Detect which cell encompasses the target text, then output its (X, Y) center coordinate. 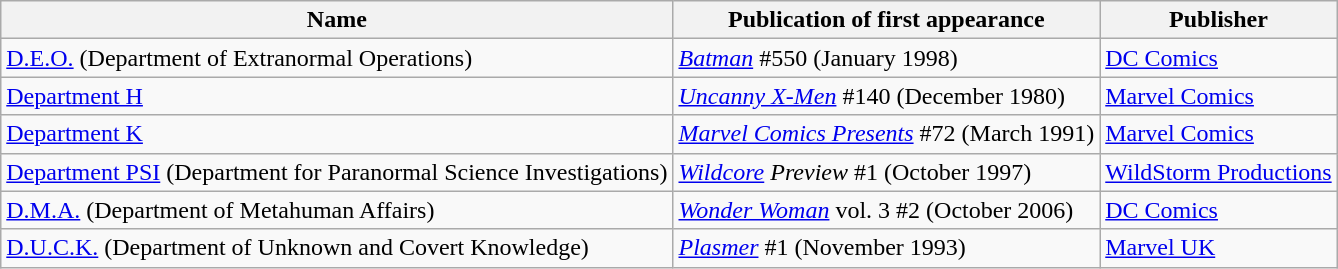
Marvel Comics Presents #72 (March 1991) (886, 134)
D.E.O. (Department of Extranormal Operations) (337, 58)
Department K (337, 134)
Department PSI (Department for Paranormal Science Investigations) (337, 172)
Plasmer #1 (November 1993) (886, 248)
Name (337, 20)
D.M.A. (Department of Metahuman Affairs) (337, 210)
Wildcore Preview #1 (October 1997) (886, 172)
D.U.C.K. (Department of Unknown and Covert Knowledge) (337, 248)
Publication of first appearance (886, 20)
Batman #550 (January 1998) (886, 58)
Department H (337, 96)
Marvel UK (1218, 248)
WildStorm Productions (1218, 172)
Uncanny X-Men #140 (December 1980) (886, 96)
Publisher (1218, 20)
Wonder Woman vol. 3 #2 (October 2006) (886, 210)
